Output the [X, Y] coordinate of the center of the cell containing the given text.  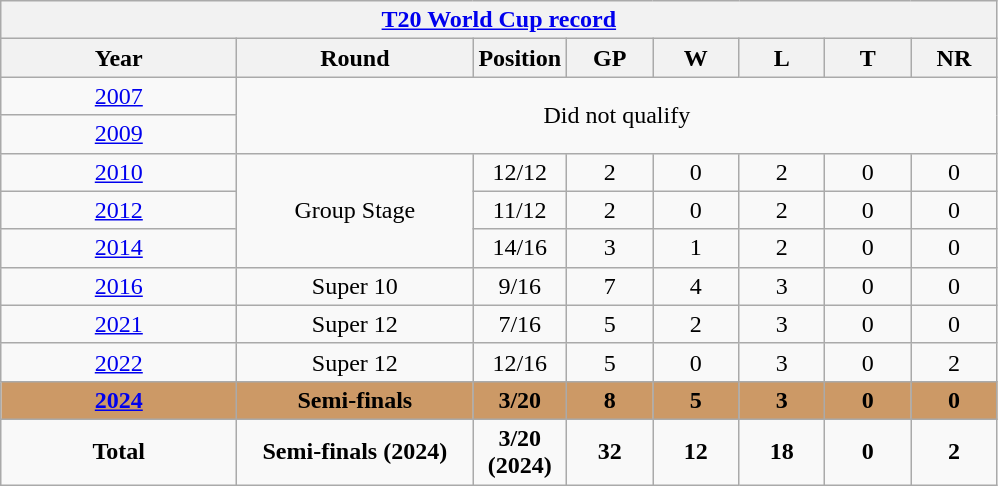
9/16 [520, 286]
Round [355, 58]
Semi-finals (2024) [355, 452]
2022 [119, 362]
3/20 (2024) [520, 452]
4 [696, 286]
2021 [119, 324]
12/12 [520, 172]
T20 World Cup record [499, 20]
2024 [119, 400]
T [868, 58]
11/12 [520, 210]
3/20 [520, 400]
7/16 [520, 324]
GP [610, 58]
Position [520, 58]
2007 [119, 96]
2016 [119, 286]
Total [119, 452]
Semi-finals [355, 400]
W [696, 58]
Super 10 [355, 286]
7 [610, 286]
Did not qualify [617, 115]
12/16 [520, 362]
32 [610, 452]
8 [610, 400]
2009 [119, 134]
14/16 [520, 248]
1 [696, 248]
18 [782, 452]
2010 [119, 172]
NR [954, 58]
2014 [119, 248]
12 [696, 452]
Group Stage [355, 210]
2012 [119, 210]
L [782, 58]
Year [119, 58]
